Determine the (x, y) coordinate at the center of the cell enclosing the given text.  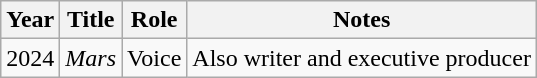
Voice (154, 58)
Mars (91, 58)
Notes (362, 20)
Title (91, 20)
Role (154, 20)
2024 (30, 58)
Year (30, 20)
Also writer and executive producer (362, 58)
